Return (x, y) of the center of cell containing provided text 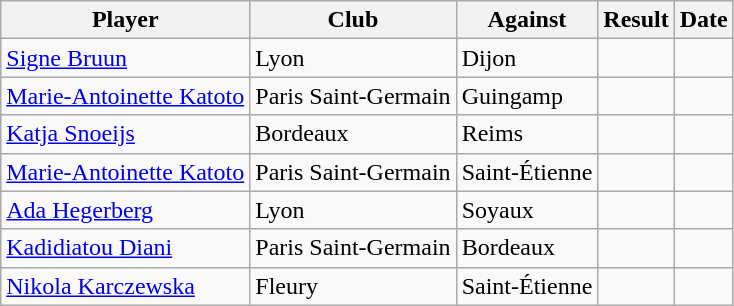
Against (527, 20)
Katja Snoeijs (126, 134)
Signe Bruun (126, 58)
Nikola Karczewska (126, 286)
Date (704, 20)
Dijon (527, 58)
Soyaux (527, 210)
Fleury (353, 286)
Result (636, 20)
Ada Hegerberg (126, 210)
Guingamp (527, 96)
Club (353, 20)
Player (126, 20)
Reims (527, 134)
Kadidiatou Diani (126, 248)
